Locate the cell with the specified text and output its (x, y) center coordinate. 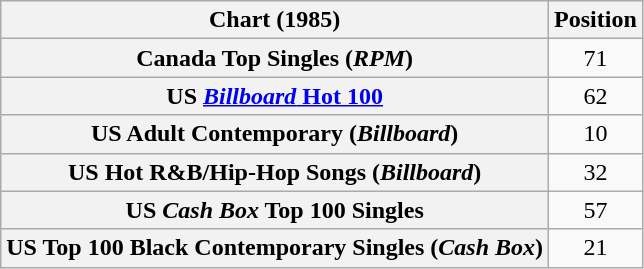
Position (596, 20)
10 (596, 134)
Chart (1985) (275, 20)
US Adult Contemporary (Billboard) (275, 134)
US Top 100 Black Contemporary Singles (Cash Box) (275, 248)
62 (596, 96)
Canada Top Singles (RPM) (275, 58)
US Hot R&B/Hip-Hop Songs (Billboard) (275, 172)
57 (596, 210)
71 (596, 58)
US Billboard Hot 100 (275, 96)
32 (596, 172)
US Cash Box Top 100 Singles (275, 210)
21 (596, 248)
